Locate the cell with the specified text and output its [X, Y] center coordinate. 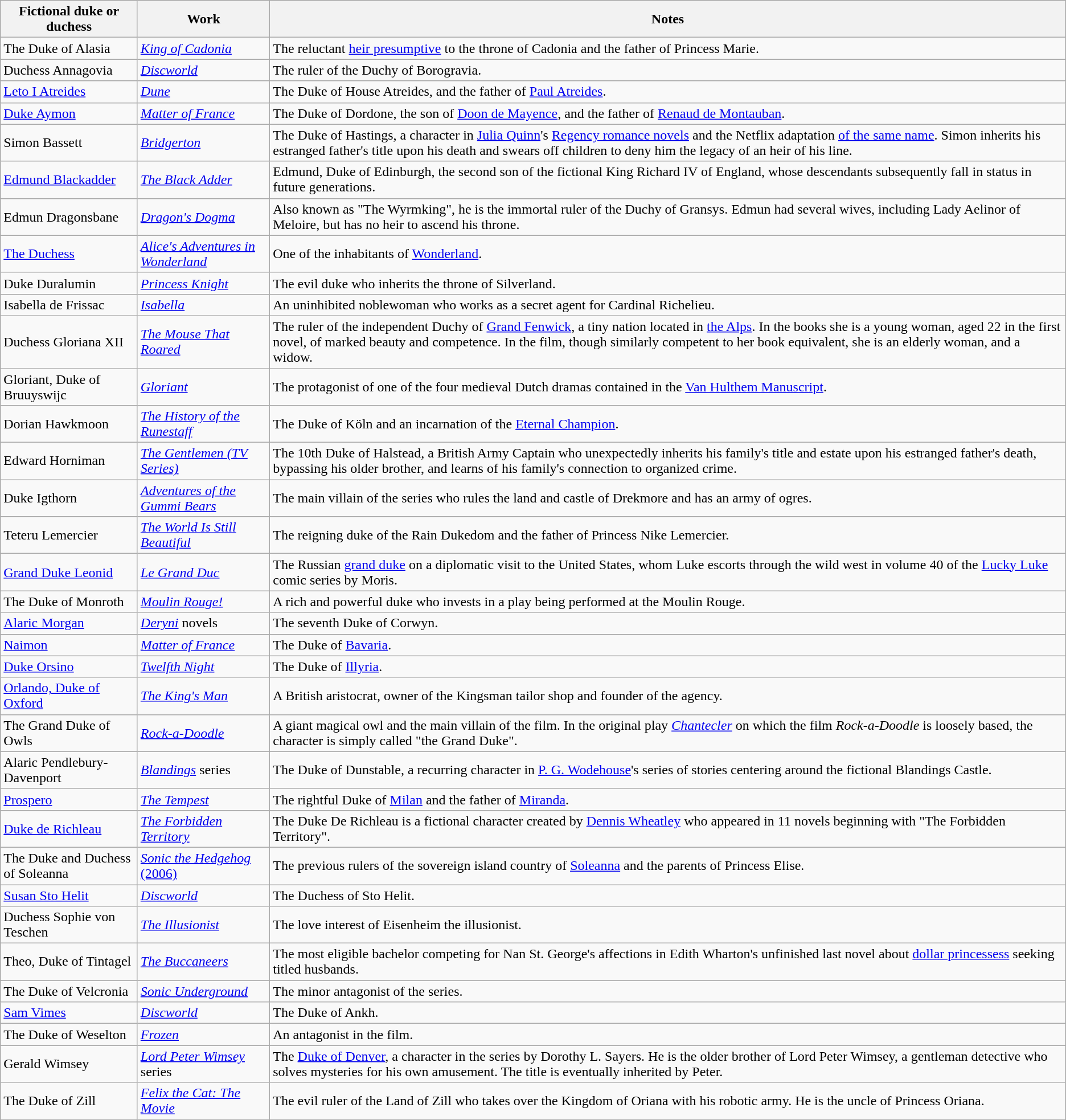
An antagonist in the film. [668, 1035]
Edmun Dragonsbane [69, 216]
The main villain of the series who rules the land and castle of Drekmore and has an army of ogres. [668, 498]
Alaric Morgan [69, 623]
The previous rulers of the sovereign island country of Soleanna and the parents of Princess Elise. [668, 866]
The evil duke who inherits the throne of Silverland. [668, 283]
Sam Vimes [69, 1013]
Duke Aymon [69, 113]
The Duke of House Atreides, and the father of Paul Atreides. [668, 92]
Twelfth Night [203, 667]
Notes [668, 19]
Dragon's Dogma [203, 216]
The Duke of Dordone, the son of Doon de Mayence, and the father of Renaud de Montauban. [668, 113]
The Duke of Illyria. [668, 667]
The Duke of Weselton [69, 1035]
The Duke of Bavaria. [668, 645]
The Duchess [69, 254]
The Duke of Dunstable, a recurring character in P. G. Wodehouse's series of stories centering around the fictional Blandings Castle. [668, 770]
The love interest of Eisenheim the illusionist. [668, 925]
The reluctant heir presumptive to the throne of Cadonia and the father of Princess Marie. [668, 48]
Alaric Pendlebury-Davenport [69, 770]
Grand Duke Leonid [69, 572]
King of Cadonia [203, 48]
A British aristocrat, owner of the Kingsman tailor shop and founder of the agency. [668, 696]
The Duke of Alasia [69, 48]
The Duke of Zill [69, 1101]
The Duke of Ankh. [668, 1013]
The reigning duke of the Rain Dukedom and the father of Princess Nike Lemercier. [668, 536]
Felix the Cat: The Movie [203, 1101]
The seventh Duke of Corwyn. [668, 623]
The History of the Runestaff [203, 424]
Edmund Blackadder [69, 180]
Naimon [69, 645]
The Black Adder [203, 180]
Duchess Sophie von Teschen [69, 925]
Gloriant, Duke of Bruuyswijc [69, 386]
The rightful Duke of Milan and the father of Miranda. [668, 799]
An uninhibited noblewoman who works as a secret agent for Cardinal Richelieu. [668, 305]
Duke Igthorn [69, 498]
The World Is Still Beautiful [203, 536]
Orlando, Duke of Oxford [69, 696]
Bridgerton [203, 142]
Duke Orsino [69, 667]
Blandings series [203, 770]
The Forbidden Territory [203, 828]
The Buccaneers [203, 962]
The Grand Duke of Owls [69, 733]
Adventures of the Gummi Bears [203, 498]
Prospero [69, 799]
The Gentlemen (TV Series) [203, 461]
Teteru Lemercier [69, 536]
Lord Peter Wimsey series [203, 1064]
Leto I Atreides [69, 92]
Alice's Adventures in Wonderland [203, 254]
Duchess Annagovia [69, 70]
Gerald Wimsey [69, 1064]
The Illusionist [203, 925]
The ruler of the Duchy of Borogravia. [668, 70]
Le Grand Duc [203, 572]
A rich and powerful duke who invests in a play being performed at the Moulin Rouge. [668, 602]
Duke de Richleau [69, 828]
Sonic the Hedgehog (2006) [203, 866]
Isabella [203, 305]
The Tempest [203, 799]
The minor antagonist of the series. [668, 991]
The Duke of Velcronia [69, 991]
Princess Knight [203, 283]
Theo, Duke of Tintagel [69, 962]
The Duke of Monroth [69, 602]
The Duke of Köln and an incarnation of the Eternal Champion. [668, 424]
Dune [203, 92]
The Duchess of Sto Helit. [668, 895]
Gloriant [203, 386]
Isabella de Frissac [69, 305]
Dorian Hawkmoon [69, 424]
One of the inhabitants of Wonderland. [668, 254]
Work [203, 19]
Fictional duke or duchess [69, 19]
The Mouse That Roared [203, 342]
The protagonist of one of the four medieval Dutch dramas contained in the Van Hulthem Manuscript. [668, 386]
Deryni novels [203, 623]
The evil ruler of the Land of Zill who takes over the Kingdom of Oriana with his robotic army. He is the uncle of Princess Oriana. [668, 1101]
Sonic Underground [203, 991]
Duke Duralumin [69, 283]
Susan Sto Helit [69, 895]
Rock-a-Doodle [203, 733]
Edward Horniman [69, 461]
Moulin Rouge! [203, 602]
Simon Bassett [69, 142]
The Duke and Duchess of Soleanna [69, 866]
Frozen [203, 1035]
The King's Man [203, 696]
The Duke De Richleau is a fictional character created by Dennis Wheatley who appeared in 11 novels beginning with "The Forbidden Territory". [668, 828]
Duchess Gloriana XII [69, 342]
